Capture the cell that displays the provided text and extract its [X, Y] central coordinate. 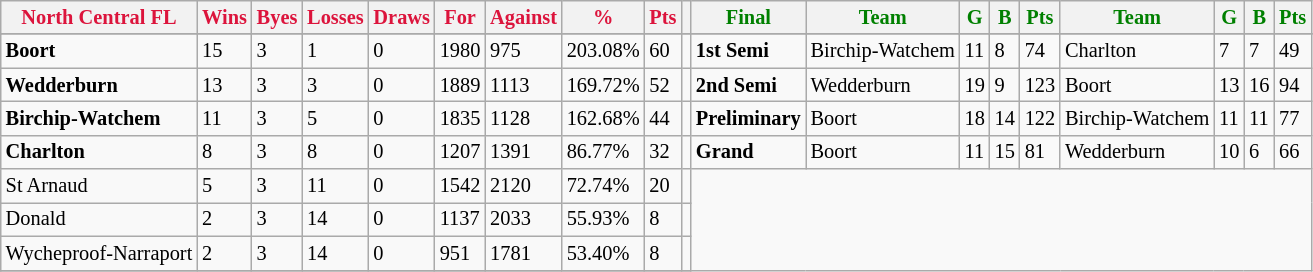
1 [335, 51]
1889 [460, 85]
74 [1040, 51]
Preliminary [748, 118]
Final [748, 17]
6 [1259, 152]
49 [1292, 51]
Against [524, 17]
Byes [277, 17]
Losses [335, 17]
Grand [748, 152]
122 [1040, 118]
10 [1229, 152]
66 [1292, 152]
1835 [460, 118]
162.68% [604, 118]
52 [664, 85]
Donald [99, 219]
Wycheproof-Narraport [99, 253]
60 [664, 51]
44 [664, 118]
19 [975, 85]
55.93% [604, 219]
North Central FL [99, 17]
1980 [460, 51]
% [604, 17]
18 [975, 118]
St Arnaud [99, 186]
1391 [524, 152]
2120 [524, 186]
94 [1292, 85]
123 [1040, 85]
77 [1292, 118]
2033 [524, 219]
1137 [460, 219]
72.74% [604, 186]
81 [1040, 152]
86.77% [604, 152]
1st Semi [748, 51]
169.72% [604, 85]
Wins [224, 17]
203.08% [604, 51]
20 [664, 186]
For [460, 17]
1128 [524, 118]
53.40% [604, 253]
16 [1259, 85]
9 [1005, 85]
32 [664, 152]
2nd Semi [748, 85]
1542 [460, 186]
1781 [524, 253]
1207 [460, 152]
951 [460, 253]
1113 [524, 85]
Draws [402, 17]
975 [524, 51]
